Identify which cell holds the provided text, then report its (X, Y) central coordinate. 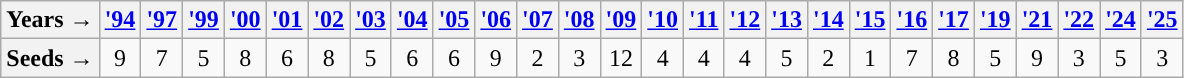
'14 (828, 20)
'02 (329, 20)
'08 (579, 20)
'25 (1162, 20)
'03 (371, 20)
'09 (621, 20)
'19 (995, 20)
'11 (704, 20)
1 (870, 58)
'97 (162, 20)
'05 (454, 20)
'04 (412, 20)
Seeds → (50, 58)
'99 (204, 20)
'16 (912, 20)
'12 (745, 20)
'00 (245, 20)
'17 (954, 20)
'94 (120, 20)
'21 (1037, 20)
'01 (287, 20)
'07 (538, 20)
'10 (663, 20)
'22 (1079, 20)
'24 (1121, 20)
12 (621, 58)
Years → (50, 20)
'06 (496, 20)
'15 (870, 20)
'13 (787, 20)
